Provide the [x, y] coordinate of the cell's center where the given text is located.  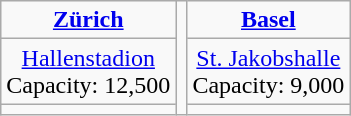
Basel [268, 20]
Zürich [88, 20]
St. JakobshalleCapacity: 9,000 [268, 72]
HallenstadionCapacity: 12,500 [88, 72]
